Search for the cell housing the specified text and yield its [X, Y] center coordinate. 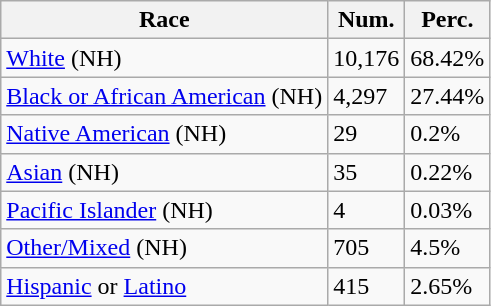
White (NH) [164, 58]
4 [366, 210]
4,297 [366, 96]
Race [164, 20]
Hispanic or Latino [164, 286]
415 [366, 286]
0.2% [448, 134]
27.44% [448, 96]
2.65% [448, 286]
68.42% [448, 58]
10,176 [366, 58]
705 [366, 248]
Native American (NH) [164, 134]
4.5% [448, 248]
Other/Mixed (NH) [164, 248]
Pacific Islander (NH) [164, 210]
0.22% [448, 172]
0.03% [448, 210]
29 [366, 134]
Num. [366, 20]
35 [366, 172]
Black or African American (NH) [164, 96]
Perc. [448, 20]
Asian (NH) [164, 172]
